Output the (X, Y) coordinate of the center of the cell containing the given text.  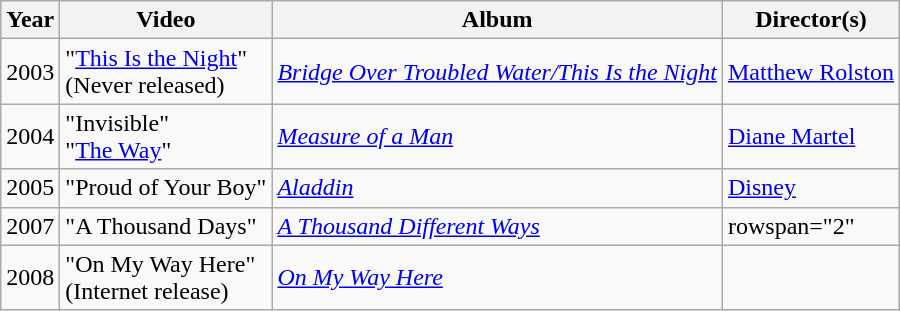
"Proud of Your Boy" (166, 188)
Album (498, 20)
"This Is the Night"(Never released) (166, 72)
Aladdin (498, 188)
"On My Way Here"(Internet release) (166, 278)
Director(s) (810, 20)
rowspan="2" (810, 226)
Measure of a Man (498, 136)
2008 (30, 278)
On My Way Here (498, 278)
2004 (30, 136)
Matthew Rolston (810, 72)
Disney (810, 188)
2003 (30, 72)
"Invisible" "The Way" (166, 136)
Diane Martel (810, 136)
Bridge Over Troubled Water/This Is the Night (498, 72)
A Thousand Different Ways (498, 226)
"A Thousand Days" (166, 226)
Video (166, 20)
2005 (30, 188)
Year (30, 20)
2007 (30, 226)
